From the cell containing the given text, extract its center point as [X, Y] coordinate. 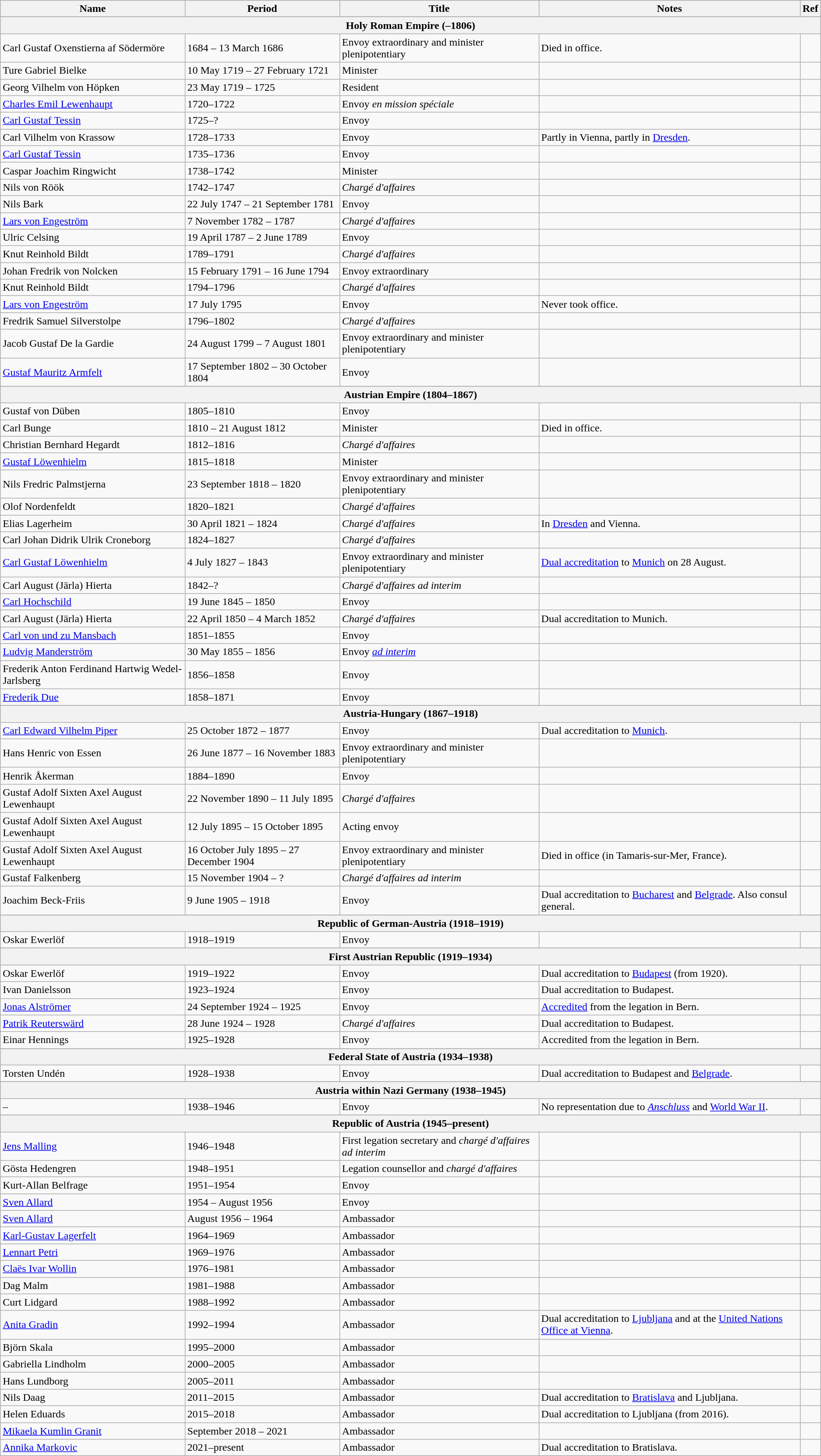
Claës Ivar Wollin [93, 1269]
Notes [670, 9]
Mikaela Kumlin Granit [93, 1431]
1728–1733 [262, 137]
Charles Emil Lewenhaupt [93, 104]
Dual accreditation to Ljubljana (from 2016). [670, 1414]
Christian Bernhard Hegardt [93, 445]
Envoy en mission spéciale [439, 104]
Dual accreditation to Bratislava and Ljubljana. [670, 1397]
Carl Bunge [93, 428]
Jens Malling [93, 1146]
Georg Vilhelm von Höpken [93, 87]
12 July 1895 – 15 October 1895 [262, 827]
Dual accreditation to Munich on 28 August. [670, 563]
1925–1928 [262, 1040]
1938–1946 [262, 1107]
Carl Johan Didrik Ulrik Croneborg [93, 540]
Karl-Gustav Lagerfelt [93, 1235]
Kurt-Allan Belfrage [93, 1185]
Ture Gabriel Bielke [93, 71]
Torsten Undén [93, 1073]
1851–1855 [262, 635]
1969–1976 [262, 1252]
Gustaf Falkenberg [93, 878]
Dual accreditation to Budapest (from 1920). [670, 973]
30 May 1855 – 1856 [262, 652]
19 April 1787 – 2 June 1789 [262, 238]
Gabriella Lindholm [93, 1364]
Nils Fredric Palmstjerna [93, 484]
Carl Gustaf Löwenhielm [93, 563]
Resident [439, 87]
Hans Lundborg [93, 1381]
No representation due to Anschluss and World War II. [670, 1107]
1742–1747 [262, 187]
Jacob Gustaf De la Gardie [93, 344]
17 September 1802 – 30 October 1804 [262, 372]
1812–1816 [262, 445]
Johan Fredrik von Nolcken [93, 271]
Ivan Danielsson [93, 990]
Austria within Nazi Germany (1938–1945) [410, 1090]
1789–1791 [262, 254]
Hans Henric von Essen [93, 753]
Dag Malm [93, 1285]
1725–? [262, 121]
Dual accreditation to Bucharest and Belgrade. Also consul general. [670, 901]
Never took office. [670, 304]
Dual accreditation to Budapest and Belgrade. [670, 1073]
Fredrik Samuel Silverstolpe [93, 321]
September 2018 – 2021 [262, 1431]
Partly in Vienna, partly in Dresden. [670, 137]
Title [439, 9]
Helen Eduards [93, 1414]
23 September 1818 – 1820 [262, 484]
Envoy ad interim [439, 652]
First Austrian Republic (1919–1934) [410, 957]
Einar Hennings [93, 1040]
2015–2018 [262, 1414]
Holy Roman Empire (–1806) [410, 25]
Carl Hochschild [93, 602]
1824–1827 [262, 540]
Gustaf von Düben [93, 411]
7 November 1782 – 1787 [262, 221]
22 November 1890 – 11 July 1895 [262, 798]
Nils Bark [93, 204]
Dual accreditation to Bratislava. [670, 1448]
Republic of Austria (1945–present) [410, 1123]
Joachim Beck-Friis [93, 901]
9 June 1905 – 1918 [262, 901]
1720–1722 [262, 104]
17 July 1795 [262, 304]
1856–1858 [262, 674]
Elias Lagerheim [93, 523]
1923–1924 [262, 990]
Nils von Röök [93, 187]
15 February 1791 – 16 June 1794 [262, 271]
First legation secretary and chargé d'affaires ad interim [439, 1146]
Anita Gradin [93, 1325]
4 July 1827 – 1843 [262, 563]
Carl von und zu Mansbach [93, 635]
Lennart Petri [93, 1252]
Died in office (in Tamaris-sur-Mer, France). [670, 855]
Carl Gustaf Oxenstierna af Södermöre [93, 48]
2011–2015 [262, 1397]
Jonas Alströmer [93, 1007]
1842–? [262, 585]
22 July 1747 – 21 September 1781 [262, 204]
1964–1969 [262, 1235]
1858–1871 [262, 697]
August 1956 – 1964 [262, 1219]
Ulric Celsing [93, 238]
Annika Markovic [93, 1448]
Period [262, 9]
1981–1988 [262, 1285]
2000–2005 [262, 1364]
1928–1938 [262, 1073]
1976–1981 [262, 1269]
26 June 1877 – 16 November 1883 [262, 753]
10 May 1719 – 27 February 1721 [262, 71]
2021–present [262, 1448]
1946–1948 [262, 1146]
Caspar Joachim Ringwicht [93, 171]
Ref [810, 9]
1988–1992 [262, 1302]
Henrik Åkerman [93, 776]
Gösta Hedengren [93, 1169]
1796–1802 [262, 321]
Nils Daag [93, 1397]
Frederik Anton Ferdinand Hartwig Wedel-Jarlsberg [93, 674]
1820–1821 [262, 506]
16 October July 1895 – 27 December 1904 [262, 855]
Frederik Due [93, 697]
1735–1736 [262, 154]
1995–2000 [262, 1347]
Dual accreditation to Ljubljana and at the United Nations Office at Vienna. [670, 1325]
15 November 1904 – ? [262, 878]
Carl Edward Vilhelm Piper [93, 730]
24 August 1799 – 7 August 1801 [262, 344]
1884–1890 [262, 776]
Acting envoy [439, 827]
24 September 1924 – 1925 [262, 1007]
Patrik Reuterswärd [93, 1023]
28 June 1924 – 1928 [262, 1023]
Republic of German-Austria (1918–1919) [410, 923]
30 April 1821 – 1824 [262, 523]
In Dresden and Vienna. [670, 523]
1951–1954 [262, 1185]
Austrian Empire (1804–1867) [410, 395]
1954 – August 1956 [262, 1202]
22 April 1850 – 4 March 1852 [262, 619]
Olof Nordenfeldt [93, 506]
Envoy extraordinary [439, 271]
Carl Vilhelm von Krassow [93, 137]
Austria-Hungary (1867–1918) [410, 714]
1919–1922 [262, 973]
Federal State of Austria (1934–1938) [410, 1057]
1815–1818 [262, 461]
1810 – 21 August 1812 [262, 428]
Gustaf Löwenhielm [93, 461]
1918–1919 [262, 940]
1738–1742 [262, 171]
– [93, 1107]
1794–1796 [262, 288]
23 May 1719 – 1725 [262, 87]
Name [93, 9]
Björn Skala [93, 1347]
1684 – 13 March 1686 [262, 48]
Gustaf Mauritz Armfelt [93, 372]
19 June 1845 – 1850 [262, 602]
1948–1951 [262, 1169]
Ludvig Manderström [93, 652]
1992–1994 [262, 1325]
Curt Lidgard [93, 1302]
Legation counsellor and chargé d'affaires [439, 1169]
25 October 1872 – 1877 [262, 730]
2005–2011 [262, 1381]
1805–1810 [262, 411]
